Capture the cell that displays the provided text and extract its (x, y) central coordinate. 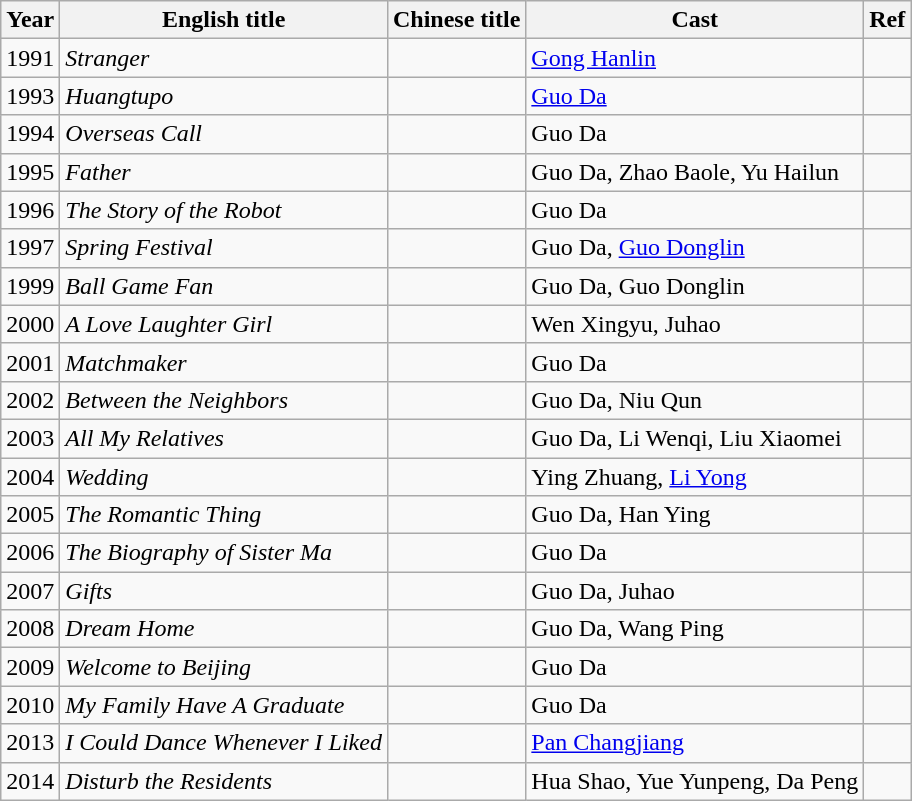
Wedding (224, 477)
I Could Dance Whenever I Liked (224, 743)
Ying Zhuang, Li Yong (695, 477)
Huangtupo (224, 96)
Dream Home (224, 629)
Spring Festival (224, 248)
The Story of the Robot (224, 210)
Ref (888, 20)
2014 (30, 781)
Stranger (224, 58)
The Romantic Thing (224, 515)
Cast (695, 20)
Hua Shao, Yue Yunpeng, Da Peng (695, 781)
My Family Have A Graduate (224, 705)
2013 (30, 743)
A Love Laughter Girl (224, 324)
Between the Neighbors (224, 400)
2010 (30, 705)
Guo Da, Li Wenqi, Liu Xiaomei (695, 438)
1993 (30, 96)
1997 (30, 248)
All My Relatives (224, 438)
Chinese title (456, 20)
2001 (30, 362)
1999 (30, 286)
Welcome to Beijing (224, 667)
Wen Xingyu, Juhao (695, 324)
2007 (30, 591)
2005 (30, 515)
1996 (30, 210)
2004 (30, 477)
The Biography of Sister Ma (224, 553)
Guo Da, Wang Ping (695, 629)
Gong Hanlin (695, 58)
2009 (30, 667)
2006 (30, 553)
Guo Da, Juhao (695, 591)
1991 (30, 58)
Guo Da, Zhao Baole, Yu Hailun (695, 172)
Guo Da, Han Ying (695, 515)
2000 (30, 324)
Gifts (224, 591)
1994 (30, 134)
2003 (30, 438)
2002 (30, 400)
Disturb the Residents (224, 781)
Ball Game Fan (224, 286)
Guo Da, Niu Qun (695, 400)
Father (224, 172)
Matchmaker (224, 362)
English title (224, 20)
2008 (30, 629)
1995 (30, 172)
Pan Changjiang (695, 743)
Overseas Call (224, 134)
Year (30, 20)
